Pinpoint the cell where the given text exists, returning its (X, Y) midpoint coordinate. 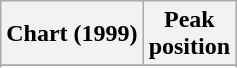
Peakposition (189, 34)
Chart (1999) (72, 34)
